Pinpoint the cell where the given text exists, returning its [X, Y] midpoint coordinate. 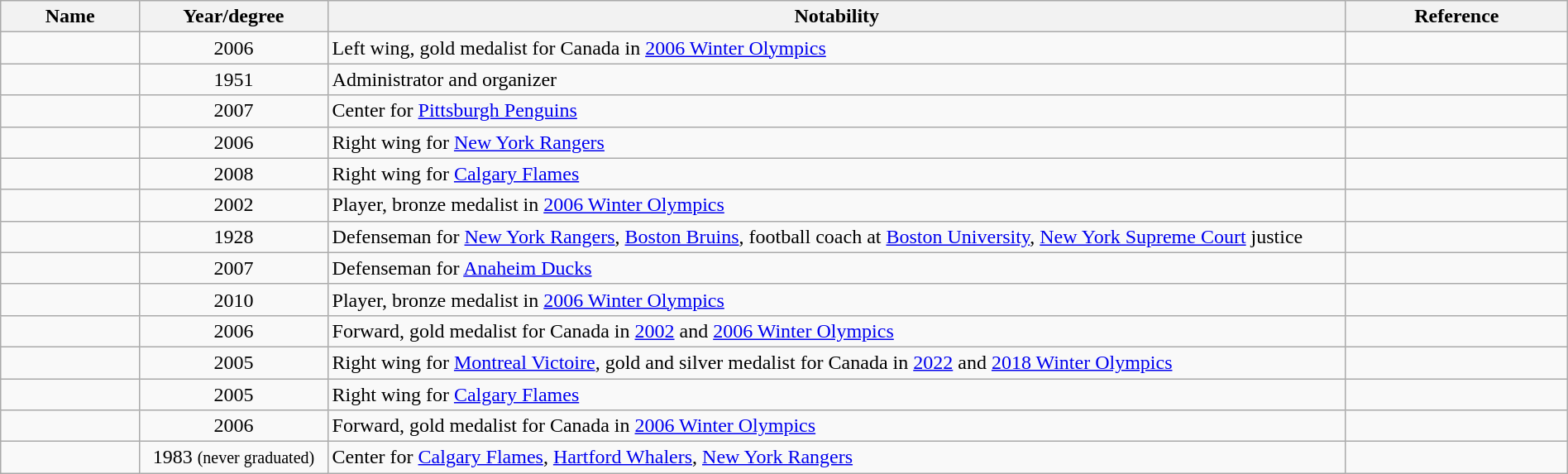
2002 [233, 205]
Center for Pittsburgh Penguins [837, 111]
Defenseman for Anaheim Ducks [837, 268]
Defenseman for New York Rangers, Boston Bruins, football coach at Boston University, New York Supreme Court justice [837, 237]
Forward, gold medalist for Canada in 2006 Winter Olympics [837, 426]
Administrator and organizer [837, 79]
Forward, gold medalist for Canada in 2002 and 2006 Winter Olympics [837, 331]
1951 [233, 79]
2010 [233, 299]
2008 [233, 174]
Center for Calgary Flames, Hartford Whalers, New York Rangers [837, 457]
Right wing for Montreal Victoire, gold and silver medalist for Canada in 2022 and 2018 Winter Olympics [837, 362]
1983 (never graduated) [233, 457]
Notability [837, 17]
Right wing for New York Rangers [837, 142]
Reference [1456, 17]
1928 [233, 237]
Left wing, gold medalist for Canada in 2006 Winter Olympics [837, 48]
Year/degree [233, 17]
Name [70, 17]
